Provide the (X, Y) coordinate of the cell's center where the given text is located.  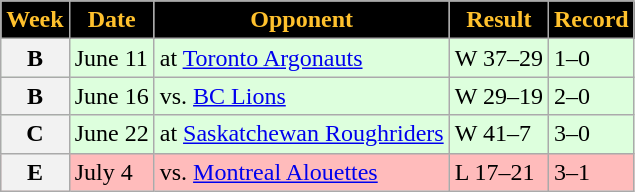
Opponent (302, 20)
at Toronto Argonauts (302, 58)
Week (35, 20)
2–0 (591, 96)
L 17–21 (498, 172)
June 22 (112, 134)
W 29–19 (498, 96)
Record (591, 20)
C (35, 134)
Date (112, 20)
E (35, 172)
July 4 (112, 172)
3–1 (591, 172)
W 41–7 (498, 134)
vs. Montreal Alouettes (302, 172)
June 11 (112, 58)
1–0 (591, 58)
vs. BC Lions (302, 96)
3–0 (591, 134)
Result (498, 20)
June 16 (112, 96)
W 37–29 (498, 58)
at Saskatchewan Roughriders (302, 134)
